Output the (x, y) coordinate of the center of the cell containing the given text.  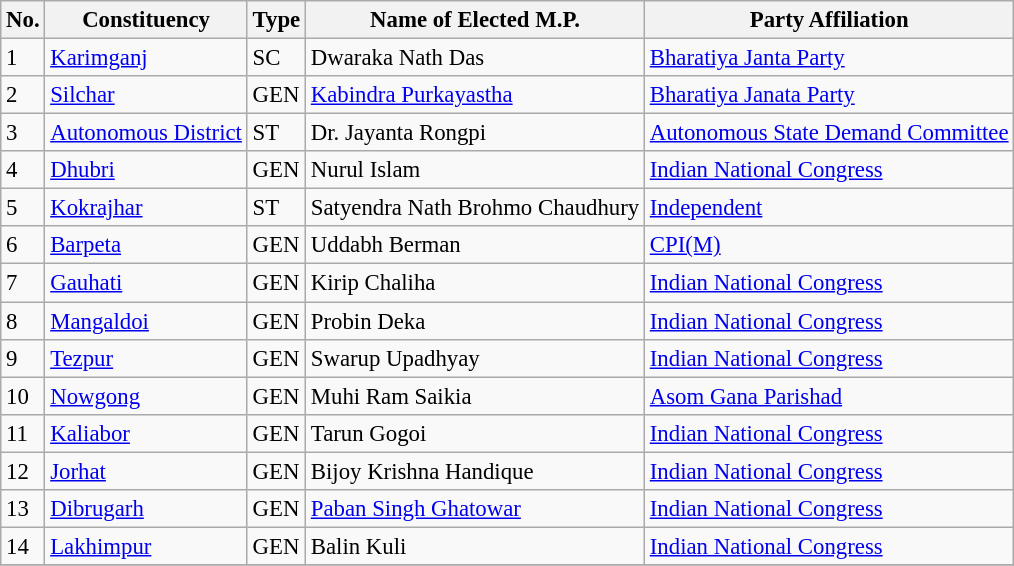
Nowgong (146, 396)
Uddabh Berman (476, 245)
Dibrugarh (146, 509)
Dwaraka Nath Das (476, 58)
Independent (828, 208)
CPI(M) (828, 245)
8 (23, 321)
Barpeta (146, 245)
1 (23, 58)
13 (23, 509)
Constituency (146, 20)
Kaliabor (146, 433)
Bijoy Krishna Handique (476, 471)
Autonomous State Demand Committee (828, 133)
Dhubri (146, 170)
Kokrajhar (146, 208)
3 (23, 133)
Dr. Jayanta Rongpi (476, 133)
Tarun Gogoi (476, 433)
5 (23, 208)
14 (23, 546)
Type (276, 20)
2 (23, 95)
Name of Elected M.P. (476, 20)
Asom Gana Parishad (828, 396)
Party Affiliation (828, 20)
Nurul Islam (476, 170)
Tezpur (146, 358)
Lakhimpur (146, 546)
Kirip Chaliha (476, 283)
Mangaldoi (146, 321)
Karimganj (146, 58)
Silchar (146, 95)
Gauhati (146, 283)
6 (23, 245)
No. (23, 20)
12 (23, 471)
SC (276, 58)
Paban Singh Ghatowar (476, 509)
9 (23, 358)
Probin Deka (476, 321)
Balin Kuli (476, 546)
Satyendra Nath Brohmo Chaudhury (476, 208)
Bharatiya Janta Party (828, 58)
Bharatiya Janata Party (828, 95)
10 (23, 396)
Swarup Upadhyay (476, 358)
Jorhat (146, 471)
11 (23, 433)
Autonomous District (146, 133)
Kabindra Purkayastha (476, 95)
Muhi Ram Saikia (476, 396)
4 (23, 170)
7 (23, 283)
